For the text-containing cell, return its midpoint in [X, Y] coordinate format. 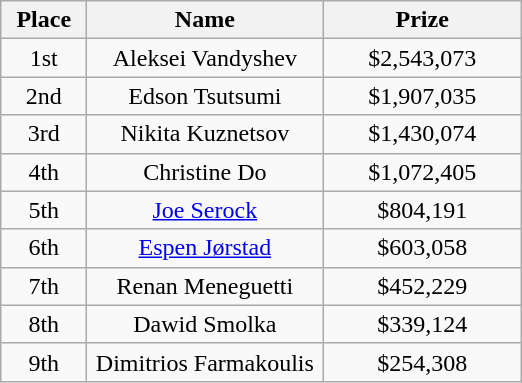
Christine Do [205, 172]
5th [44, 210]
$452,229 [422, 286]
$603,058 [422, 248]
3rd [44, 134]
4th [44, 172]
8th [44, 324]
Espen Jørstad [205, 248]
$254,308 [422, 362]
Prize [422, 20]
Joe Serock [205, 210]
Nikita Kuznetsov [205, 134]
$1,430,074 [422, 134]
Edson Tsutsumi [205, 96]
9th [44, 362]
$339,124 [422, 324]
Dawid Smolka [205, 324]
$1,907,035 [422, 96]
$1,072,405 [422, 172]
Aleksei Vandyshev [205, 58]
Renan Meneguetti [205, 286]
Dimitrios Farmakoulis [205, 362]
1st [44, 58]
$804,191 [422, 210]
2nd [44, 96]
Name [205, 20]
7th [44, 286]
Place [44, 20]
$2,543,073 [422, 58]
6th [44, 248]
